Pinpoint the cell where the given text exists, returning its (x, y) midpoint coordinate. 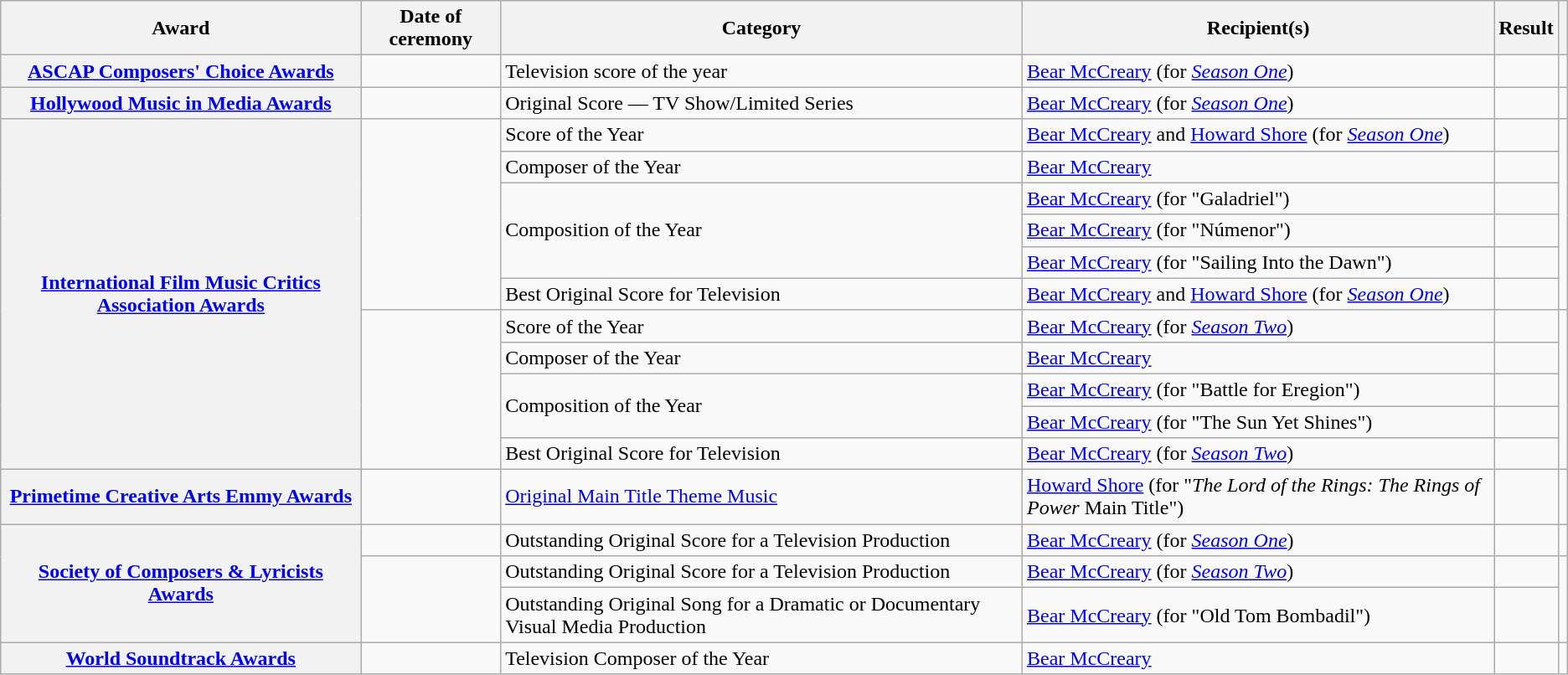
Television score of the year (762, 71)
Hollywood Music in Media Awards (181, 103)
Television Composer of the Year (762, 658)
Outstanding Original Song for a Dramatic or Documentary Visual Media Production (762, 615)
Primetime Creative Arts Emmy Awards (181, 497)
Award (181, 28)
Category (762, 28)
Bear McCreary (for "Old Tom Bombadil") (1258, 615)
Date of ceremony (431, 28)
World Soundtrack Awards (181, 658)
Bear McCreary (for "Galadriel") (1258, 198)
Recipient(s) (1258, 28)
International Film Music Critics Association Awards (181, 295)
Result (1526, 28)
ASCAP Composers' Choice Awards (181, 71)
Original Main Title Theme Music (762, 497)
Bear McCreary (for "Battle for Eregion") (1258, 389)
Bear McCreary (for "Númenor") (1258, 230)
Howard Shore (for "The Lord of the Rings: The Rings of Power Main Title") (1258, 497)
Bear McCreary (for "The Sun Yet Shines") (1258, 421)
Original Score — TV Show/Limited Series (762, 103)
Society of Composers & Lyricists Awards (181, 583)
Bear McCreary (for "Sailing Into the Dawn") (1258, 262)
